Determine the [X, Y] coordinate at the center of the cell enclosing the given text.  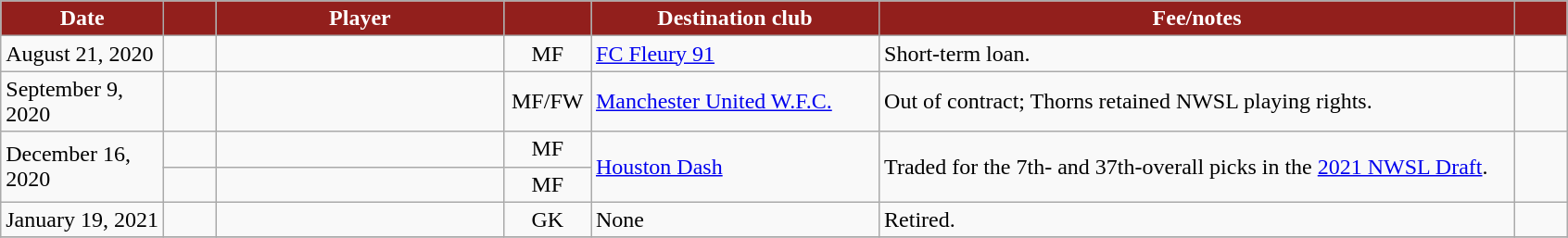
MF/FW [548, 102]
August 21, 2020 [82, 54]
Retired. [1197, 219]
Date [82, 19]
January 19, 2021 [82, 219]
FC Fleury 91 [736, 54]
Traded for the 7th- and 37th-overall picks in the 2021 NWSL Draft. [1197, 167]
Fee/notes [1197, 19]
None [736, 219]
Houston Dash [736, 167]
Manchester United W.F.C. [736, 102]
Destination club [736, 19]
Out of contract; Thorns retained NWSL playing rights. [1197, 102]
GK [548, 219]
Short-term loan. [1197, 54]
September 9, 2020 [82, 102]
Player [360, 19]
December 16, 2020 [82, 167]
